Return the [X, Y] coordinate for the center point of the cell that contains the specified text.  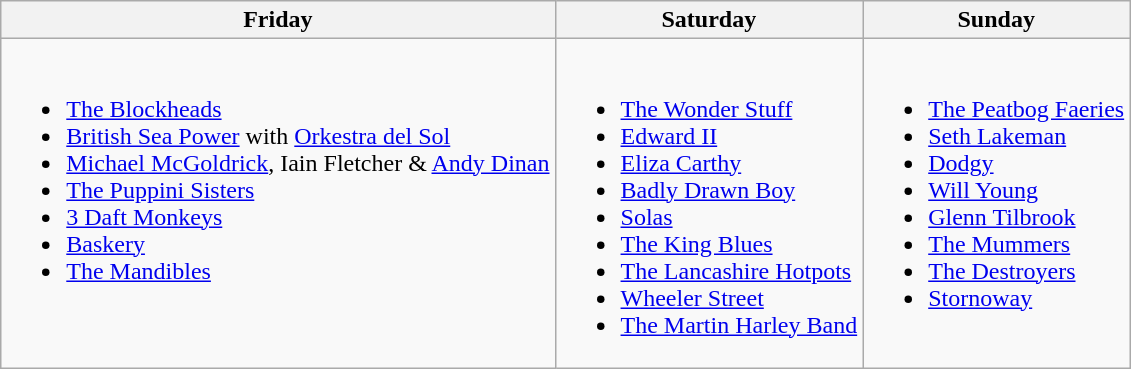
Friday [278, 20]
The Wonder StuffEdward IIEliza CarthyBadly Drawn BoySolasThe King BluesThe Lancashire HotpotsWheeler StreetThe Martin Harley Band [709, 204]
Sunday [996, 20]
The Peatbog FaeriesSeth LakemanDodgyWill YoungGlenn TilbrookThe MummersThe DestroyersStornoway [996, 204]
Saturday [709, 20]
